Detect which cell encompasses the target text, then output its (x, y) center coordinate. 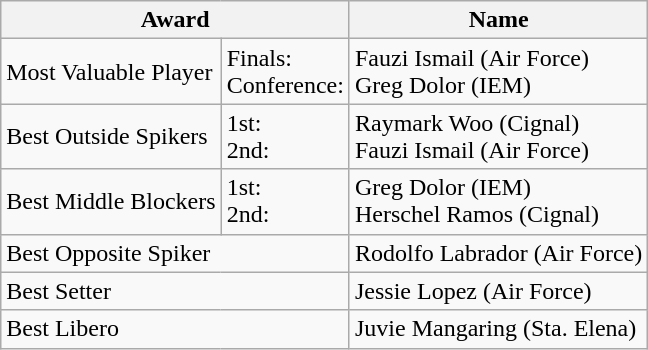
Jessie Lopez (Air Force) (498, 291)
Name (498, 20)
Greg Dolor (IEM)Herschel Ramos (Cignal) (498, 202)
Best Opposite Spiker (176, 253)
Best Outside Spikers (111, 136)
Best Middle Blockers (111, 202)
Best Setter (176, 291)
Finals:Conference: (285, 72)
Fauzi Ismail (Air Force)Greg Dolor (IEM) (498, 72)
Juvie Mangaring (Sta. Elena) (498, 329)
Rodolfo Labrador (Air Force) (498, 253)
Raymark Woo (Cignal)Fauzi Ismail (Air Force) (498, 136)
Best Libero (176, 329)
Most Valuable Player (111, 72)
Award (176, 20)
